Pinpoint the cell where the given text exists, returning its [x, y] midpoint coordinate. 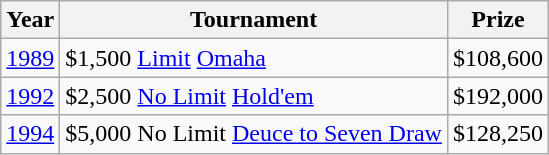
1992 [30, 96]
$128,250 [498, 134]
Tournament [254, 20]
$5,000 No Limit Deuce to Seven Draw [254, 134]
$1,500 Limit Omaha [254, 58]
$192,000 [498, 96]
$108,600 [498, 58]
Prize [498, 20]
$2,500 No Limit Hold'em [254, 96]
1989 [30, 58]
Year [30, 20]
1994 [30, 134]
